Return the (X, Y) coordinate for the center point of the cell that contains the specified text.  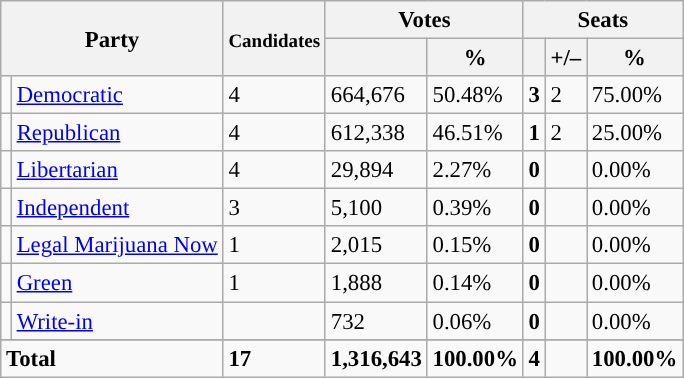
Candidates (274, 38)
0.14% (475, 283)
+/– (566, 58)
2,015 (376, 245)
75.00% (634, 95)
0.06% (475, 321)
50.48% (475, 95)
17 (274, 358)
Libertarian (117, 170)
Republican (117, 133)
1,316,643 (376, 358)
612,338 (376, 133)
Write-in (117, 321)
Green (117, 283)
Total (112, 358)
Democratic (117, 95)
5,100 (376, 208)
732 (376, 321)
664,676 (376, 95)
Votes (424, 20)
2.27% (475, 170)
46.51% (475, 133)
Seats (602, 20)
25.00% (634, 133)
0.39% (475, 208)
0.15% (475, 245)
Legal Marijuana Now (117, 245)
Independent (117, 208)
Party (112, 38)
29,894 (376, 170)
1,888 (376, 283)
